Scan for the cell matching the given text and deliver its (X, Y) coordinate at center. 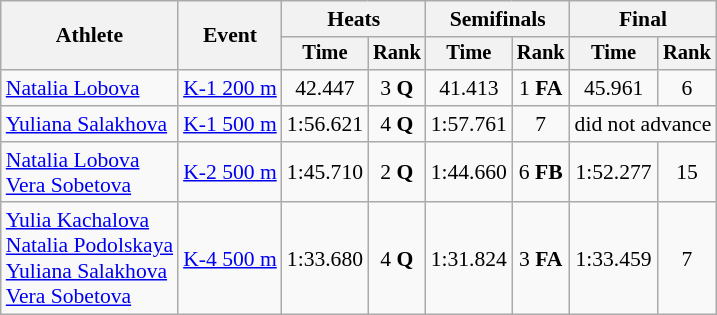
K-1 500 m (230, 124)
3 Q (397, 88)
45.961 (614, 88)
41.413 (469, 88)
K-4 500 m (230, 259)
Yulia KachalovaNatalia PodolskayaYuliana SalakhovaVera Sobetova (90, 259)
Event (230, 36)
Athlete (90, 36)
1:52.277 (614, 172)
Yuliana Salakhova (90, 124)
42.447 (325, 88)
Heats (354, 19)
15 (688, 172)
K-2 500 m (230, 172)
1:57.761 (469, 124)
3 FA (541, 259)
Final (644, 19)
1:44.660 (469, 172)
Natalia LobovaVera Sobetova (90, 172)
1:33.680 (325, 259)
K-1 200 m (230, 88)
6 FB (541, 172)
1:31.824 (469, 259)
1 FA (541, 88)
Semifinals (498, 19)
1:33.459 (614, 259)
1:56.621 (325, 124)
6 (688, 88)
1:45.710 (325, 172)
2 Q (397, 172)
Natalia Lobova (90, 88)
did not advance (644, 124)
